Identify which cell holds the provided text, then report its (X, Y) central coordinate. 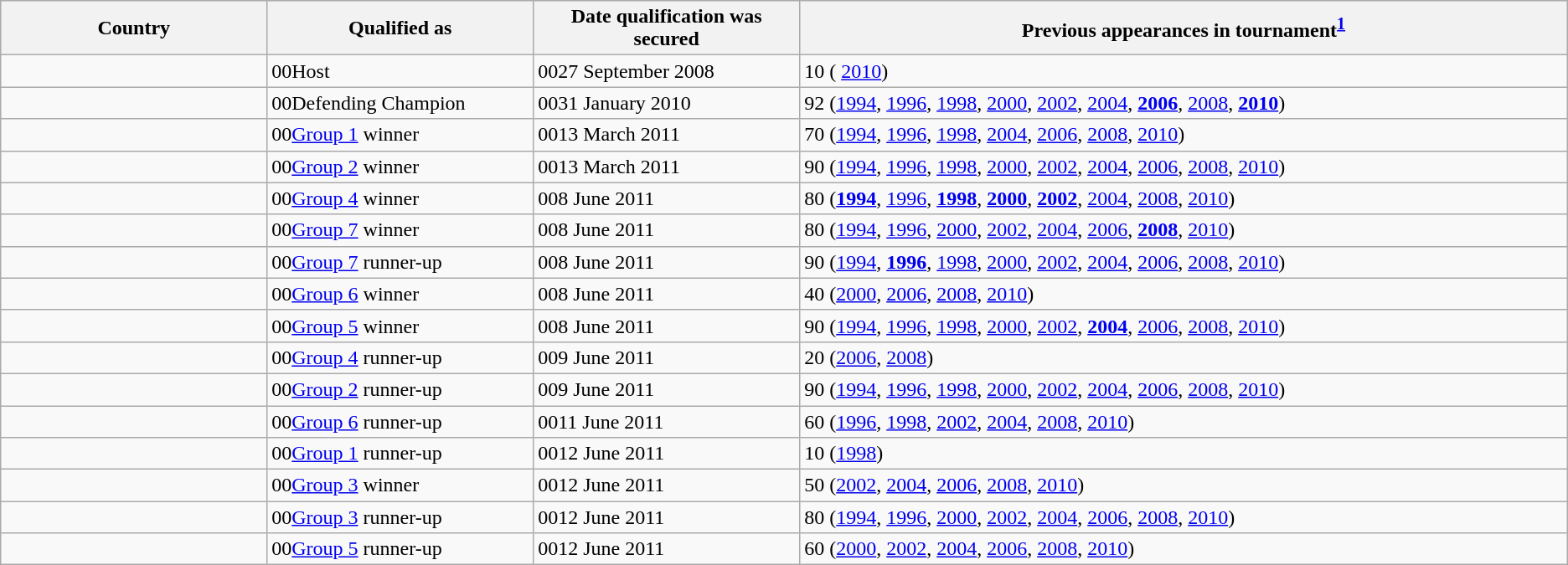
60 (2000, 2002, 2004, 2006, 2008, 2010) (1184, 549)
00Group 1 winner (400, 135)
00Host (400, 71)
00Group 4 runner-up (400, 357)
00Group 7 winner (400, 230)
00Defending Champion (400, 103)
70 (1994, 1996, 1998, 2004, 2006, 2008, 2010) (1184, 135)
0027 September 2008 (667, 71)
00Group 3 runner-up (400, 517)
60 (1996, 1998, 2002, 2004, 2008, 2010) (1184, 421)
50 (2002, 2004, 2006, 2008, 2010) (1184, 485)
00Group 1 runner-up (400, 454)
40 (2000, 2006, 2008, 2010) (1184, 294)
20 (2006, 2008) (1184, 357)
0031 January 2010 (667, 103)
10 ( 2010) (1184, 71)
00Group 3 winner (400, 485)
00Group 6 runner-up (400, 421)
00Group 5 winner (400, 326)
0011 June 2011 (667, 421)
10 (1998) (1184, 454)
00Group 4 winner (400, 198)
00Group 6 winner (400, 294)
80 (1994, 1996, 1998, 2000, 2002, 2004, 2008, 2010) (1184, 198)
Date qualification was secured (667, 28)
92 (1994, 1996, 1998, 2000, 2002, 2004, 2006, 2008, 2010) (1184, 103)
00Group 7 runner-up (400, 262)
00Group 5 runner-up (400, 549)
Qualified as (400, 28)
Country (134, 28)
00Group 2 winner (400, 167)
00Group 2 runner-up (400, 389)
Previous appearances in tournament1 (1184, 28)
